Search for the cell housing the specified text and yield its [X, Y] center coordinate. 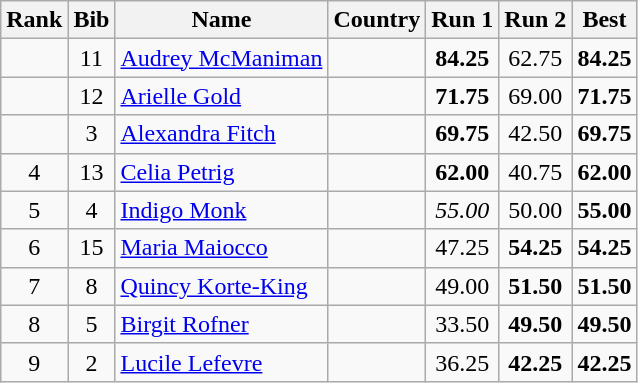
Country [377, 20]
Bib [92, 20]
13 [92, 172]
42.50 [536, 134]
40.75 [536, 172]
Run 1 [462, 20]
Indigo Monk [222, 210]
12 [92, 96]
Audrey McManiman [222, 58]
Name [222, 20]
69.00 [536, 96]
Maria Maiocco [222, 248]
6 [34, 248]
33.50 [462, 324]
36.25 [462, 362]
Alexandra Fitch [222, 134]
11 [92, 58]
62.75 [536, 58]
Run 2 [536, 20]
47.25 [462, 248]
7 [34, 286]
50.00 [536, 210]
9 [34, 362]
Quincy Korte-King [222, 286]
3 [92, 134]
15 [92, 248]
Best [604, 20]
Arielle Gold [222, 96]
Rank [34, 20]
49.00 [462, 286]
Lucile Lefevre [222, 362]
2 [92, 362]
Celia Petrig [222, 172]
Birgit Rofner [222, 324]
